Return [X, Y] of the center of cell containing provided text 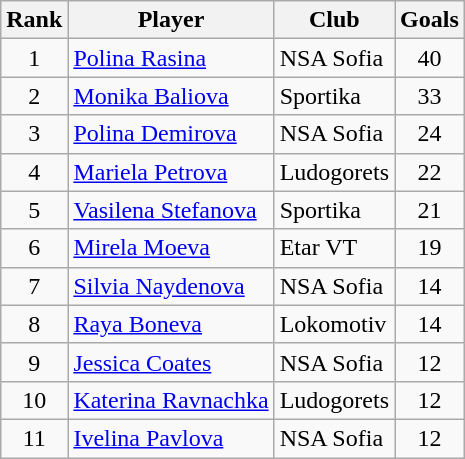
Ivelina Pavlova [171, 438]
Polina Demirova [171, 134]
Mirela Moeva [171, 248]
Katerina Ravnachka [171, 400]
7 [34, 286]
Jessica Coates [171, 362]
Player [171, 20]
40 [430, 58]
Goals [430, 20]
21 [430, 210]
Monika Baliova [171, 96]
24 [430, 134]
Club [334, 20]
10 [34, 400]
Silvia Naydenova [171, 286]
Raya Boneva [171, 324]
6 [34, 248]
Lokomotiv [334, 324]
8 [34, 324]
33 [430, 96]
11 [34, 438]
3 [34, 134]
22 [430, 172]
Rank [34, 20]
Etar VT [334, 248]
2 [34, 96]
4 [34, 172]
Polina Rasina [171, 58]
1 [34, 58]
Mariela Petrova [171, 172]
Vasilena Stefanova [171, 210]
5 [34, 210]
9 [34, 362]
19 [430, 248]
